Extract the [x, y] coordinate from the center of the cell holding the provided text.  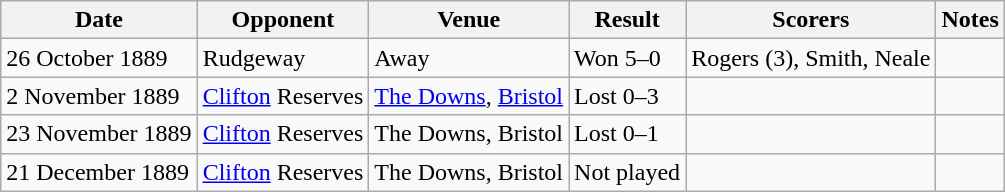
23 November 1889 [99, 134]
Date [99, 20]
21 December 1889 [99, 172]
Lost 0–1 [628, 134]
Rudgeway [283, 58]
Won 5–0 [628, 58]
Away [469, 58]
Opponent [283, 20]
2 November 1889 [99, 96]
Lost 0–3 [628, 96]
Result [628, 20]
Notes [970, 20]
Rogers (3), Smith, Neale [811, 58]
Scorers [811, 20]
26 October 1889 [99, 58]
Venue [469, 20]
Not played [628, 172]
